Capture the cell that displays the provided text and extract its [x, y] central coordinate. 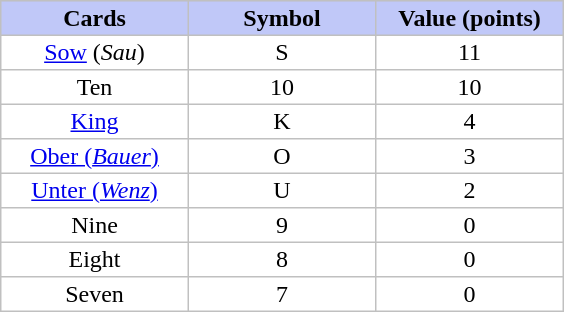
Ten [95, 86]
Cards [95, 18]
3 [469, 156]
K [282, 122]
11 [469, 52]
2 [469, 190]
Eight [95, 260]
Value (points) [469, 18]
S [282, 52]
Nine [95, 224]
U [282, 190]
Ober (Bauer) [95, 156]
7 [282, 294]
8 [282, 260]
Symbol [282, 18]
9 [282, 224]
O [282, 156]
4 [469, 122]
Seven [95, 294]
Unter (Wenz) [95, 190]
King [95, 122]
Sow (Sau) [95, 52]
